Identify which cell holds the provided text, then report its [X, Y] central coordinate. 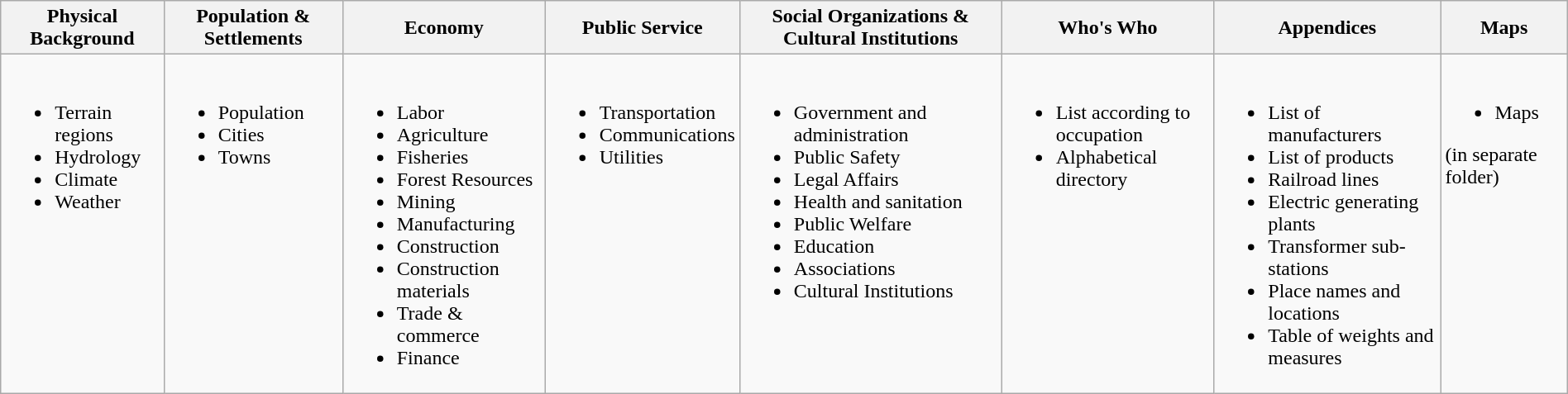
Appendices [1327, 28]
Maps(in separate folder) [1503, 224]
Social Organizations & Cultural Institutions [870, 28]
Population & Settlements [253, 28]
Economy [443, 28]
Government and administrationPublic SafetyLegal AffairsHealth and sanitationPublic WelfareEducationAssociationsCultural Institutions [870, 224]
LaborAgricultureFisheriesForest ResourcesMiningManufacturingConstructionConstruction materialsTrade & commerceFinance [443, 224]
Terrain regionsHydrologyClimateWeather [83, 224]
Physical Background [83, 28]
Maps [1503, 28]
TransportationCommunicationsUtilities [642, 224]
List according to occupationAlphabetical directory [1108, 224]
Public Service [642, 28]
Who's Who [1108, 28]
PopulationCitiesTowns [253, 224]
